Detect which cell encompasses the target text, then output its [X, Y] center coordinate. 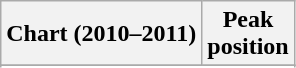
Peakposition [248, 34]
Chart (2010–2011) [102, 34]
